For the text-containing cell, return its midpoint in (x, y) coordinate format. 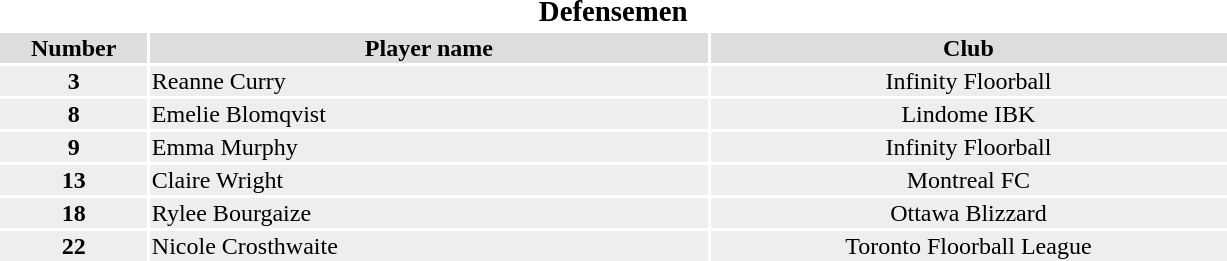
9 (74, 147)
Ottawa Blizzard (968, 213)
Nicole Crosthwaite (428, 246)
Claire Wright (428, 180)
13 (74, 180)
Number (74, 48)
22 (74, 246)
Rylee Bourgaize (428, 213)
Montreal FC (968, 180)
Emelie Blomqvist (428, 114)
Toronto Floorball League (968, 246)
Club (968, 48)
8 (74, 114)
18 (74, 213)
Emma Murphy (428, 147)
Player name (428, 48)
Lindome IBK (968, 114)
3 (74, 81)
Reanne Curry (428, 81)
